Find where the given text appears and provide that cell's center as [x, y] coordinate. 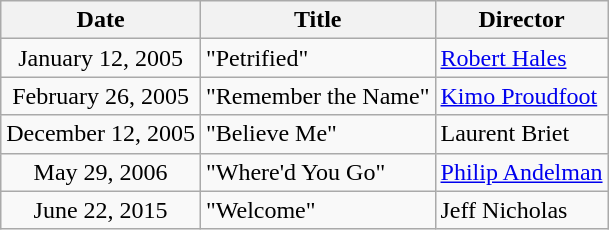
Robert Hales [522, 58]
February 26, 2005 [101, 96]
Date [101, 20]
May 29, 2006 [101, 172]
Director [522, 20]
"Remember the Name" [318, 96]
Philip Andelman [522, 172]
"Petrified" [318, 58]
Laurent Briet [522, 134]
December 12, 2005 [101, 134]
"Believe Me" [318, 134]
June 22, 2015 [101, 210]
Kimo Proudfoot [522, 96]
Title [318, 20]
January 12, 2005 [101, 58]
"Welcome" [318, 210]
"Where'd You Go" [318, 172]
Jeff Nicholas [522, 210]
